Provide the (x, y) coordinate of the cell's center where the given text is located.  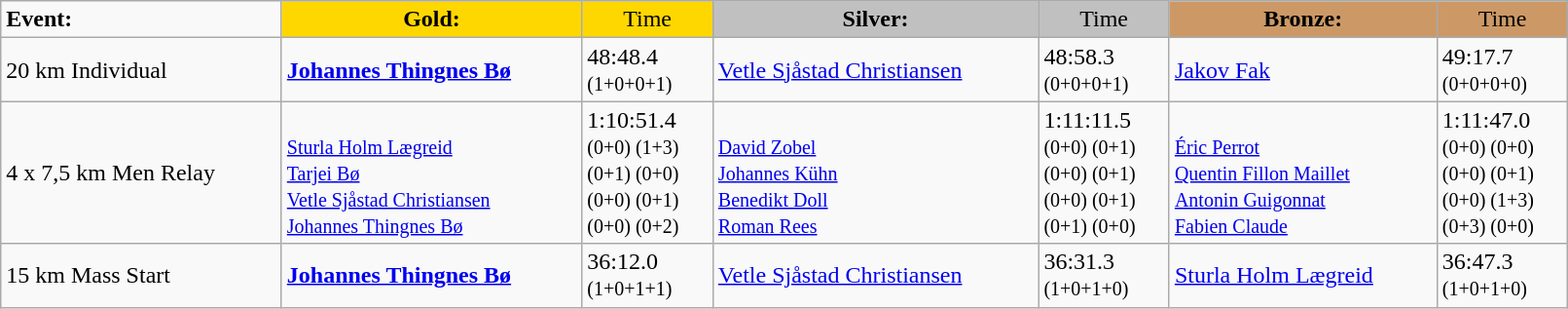
4 x 7,5 km Men Relay (142, 173)
48:48.4(1+0+0+1) (648, 70)
1:10:51.4(0+0) (1+3)(0+1) (0+0)(0+0) (0+1)(0+0) (0+2) (648, 173)
Bronze: (1302, 19)
Silver: (876, 19)
15 km Mass Start (142, 275)
1:11:47.0(0+0) (0+0)(0+0) (0+1)(0+0) (1+3)(0+3) (0+0) (1503, 173)
Jakov Fak (1302, 70)
20 km Individual (142, 70)
Event: (142, 19)
36:12.0(1+0+1+1) (648, 275)
48:58.3(0+0+0+1) (1104, 70)
49:17.7(0+0+0+0) (1503, 70)
Sturla Holm LægreidTarjei BøVetle Sjåstad ChristiansenJohannes Thingnes Bø (432, 173)
Sturla Holm Lægreid (1302, 275)
David ZobelJohannes KühnBenedikt DollRoman Rees (876, 173)
1:11:11.5(0+0) (0+1)(0+0) (0+1)(0+0) (0+1)(0+1) (0+0) (1104, 173)
36:47.3(1+0+1+0) (1503, 275)
Gold: (432, 19)
36:31.3(1+0+1+0) (1104, 275)
Éric PerrotQuentin Fillon MailletAntonin GuigonnatFabien Claude (1302, 173)
